Return [x, y] of the center of cell containing provided text 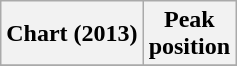
Peakposition [189, 34]
Chart (2013) [72, 34]
